Extract the [x, y] coordinate from the center of the cell holding the provided text.  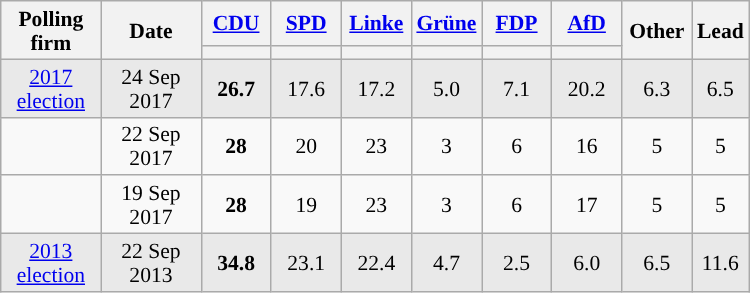
26.7 [236, 88]
CDU [236, 24]
20.2 [587, 88]
Other [657, 30]
22.4 [376, 263]
22 Sep 2013 [151, 263]
4.7 [446, 263]
Lead [720, 30]
17.6 [306, 88]
2013 election [51, 263]
FDP [517, 24]
34.8 [236, 263]
20 [306, 146]
Date [151, 30]
17.2 [376, 88]
6.0 [587, 263]
6.3 [657, 88]
Polling firm [51, 30]
22 Sep 2017 [151, 146]
SPD [306, 24]
2.5 [517, 263]
19 [306, 205]
24 Sep 2017 [151, 88]
AfD [587, 24]
5.0 [446, 88]
17 [587, 205]
19 Sep 2017 [151, 205]
11.6 [720, 263]
Grüne [446, 24]
16 [587, 146]
2017 election [51, 88]
23.1 [306, 263]
7.1 [517, 88]
Linke [376, 24]
